Return (x, y) of the center of cell containing provided text 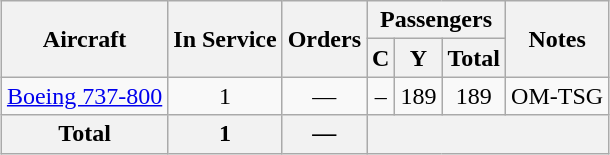
Orders (324, 39)
Y (418, 58)
Boeing 737-800 (84, 96)
In Service (225, 39)
OM-TSG (558, 96)
Notes (558, 39)
C (381, 58)
– (381, 96)
Aircraft (84, 39)
Passengers (436, 20)
